Locate the cell with the specified text and output its [X, Y] center coordinate. 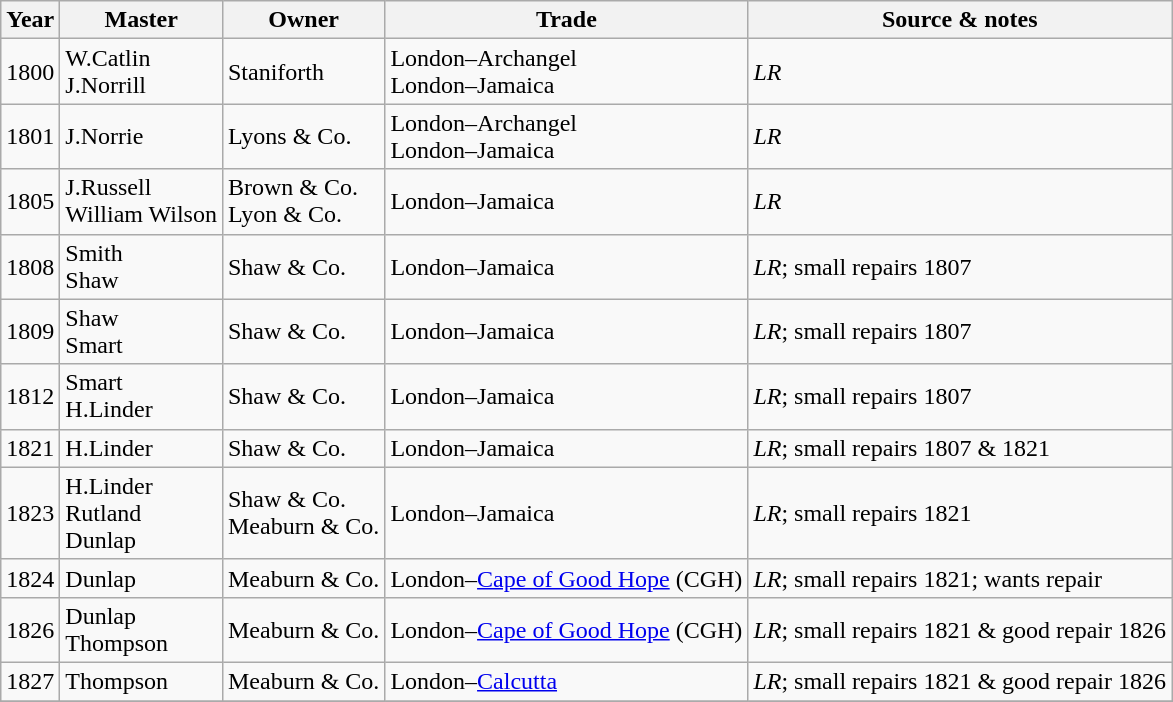
1812 [30, 396]
J.Norrie [142, 136]
Staniforth [303, 72]
SmartH.Linder [142, 396]
Master [142, 20]
London–Calcutta [566, 681]
LR; small repairs 1821; wants repair [960, 578]
1821 [30, 448]
W.CatlinJ.Norrill [142, 72]
Thompson [142, 681]
1809 [30, 332]
Source & notes [960, 20]
1808 [30, 266]
1801 [30, 136]
Lyons & Co. [303, 136]
Trade [566, 20]
J.RussellWilliam Wilson [142, 202]
LR; small repairs 1807 & 1821 [960, 448]
H.Linder [142, 448]
H.LinderRutlandDunlap [142, 513]
Shaw & Co.Meaburn & Co. [303, 513]
Brown & Co.Lyon & Co. [303, 202]
1800 [30, 72]
ShawSmart [142, 332]
1823 [30, 513]
Year [30, 20]
1826 [30, 630]
LR; small repairs 1821 [960, 513]
SmithShaw [142, 266]
Owner [303, 20]
Dunlap [142, 578]
1824 [30, 578]
DunlapThompson [142, 630]
1827 [30, 681]
1805 [30, 202]
